Determine the (x, y) coordinate at the center of the cell enclosing the given text.  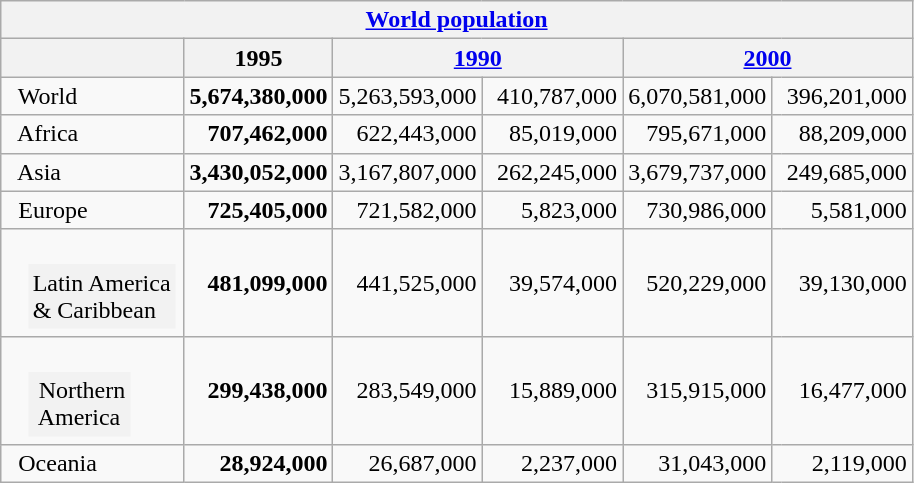
721,582,000 (408, 210)
2,119,000 (847, 463)
39,574,000 (557, 283)
299,438,000 (258, 391)
16,477,000 (847, 391)
481,099,000 (258, 283)
441,525,000 (408, 283)
2,237,000 (557, 463)
6,070,581,000 (698, 96)
5,674,380,000 (258, 96)
396,201,000 (847, 96)
World population (457, 20)
5,263,593,000 (408, 96)
262,245,000 (557, 172)
Asia (92, 172)
3,167,807,000 (408, 172)
1990 (478, 58)
5,823,000 (557, 210)
315,915,000 (698, 391)
1995 (258, 58)
795,671,000 (698, 134)
622,443,000 (408, 134)
39,130,000 (847, 283)
2000 (768, 58)
Europe (92, 210)
520,229,000 (698, 283)
85,019,000 (557, 134)
26,687,000 (408, 463)
Oceania (92, 463)
3,430,052,000 (258, 172)
283,549,000 (408, 391)
249,685,000 (847, 172)
28,924,000 (258, 463)
Africa (92, 134)
15,889,000 (557, 391)
31,043,000 (698, 463)
3,679,737,000 (698, 172)
World (92, 96)
730,986,000 (698, 210)
707,462,000 (258, 134)
725,405,000 (258, 210)
88,209,000 (847, 134)
410,787,000 (557, 96)
5,581,000 (847, 210)
